Provide the [X, Y] coordinate of the cell's center where the given text is located.  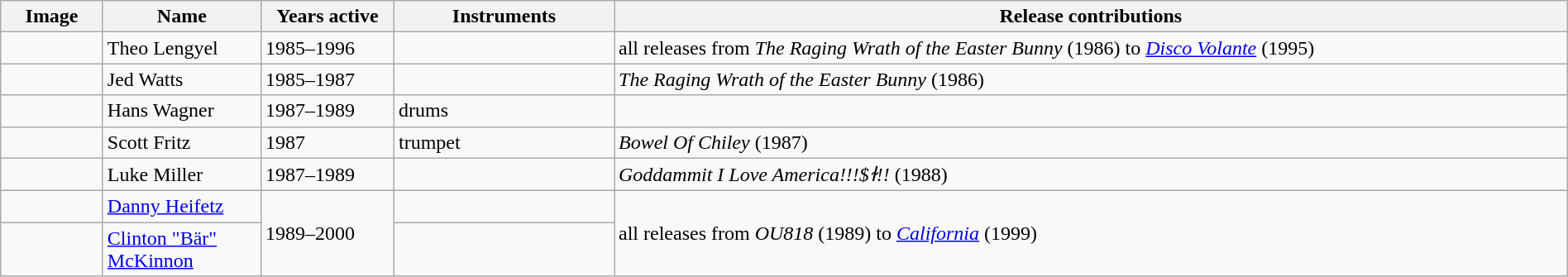
Instruments [504, 17]
Release contributions [1090, 17]
all releases from The Raging Wrath of the Easter Bunny (1986) to Disco Volante (1995) [1090, 48]
Goddammit I Love America!!!$ɫ!! (1988) [1090, 174]
Hans Wagner [182, 111]
Image [52, 17]
drums [504, 111]
Danny Heifetz [182, 207]
1985–1987 [327, 79]
Scott Fritz [182, 142]
1987 [327, 142]
1985–1996 [327, 48]
1989–2000 [327, 233]
Clinton "Bär" McKinnon [182, 250]
Jed Watts [182, 79]
Bowel Of Chiley (1987) [1090, 142]
Years active [327, 17]
The Raging Wrath of the Easter Bunny (1986) [1090, 79]
trumpet [504, 142]
Luke Miller [182, 174]
Name [182, 17]
Theo Lengyel [182, 48]
all releases from OU818 (1989) to California (1999) [1090, 233]
